Find where the given text appears and provide that cell's center as [X, Y] coordinate. 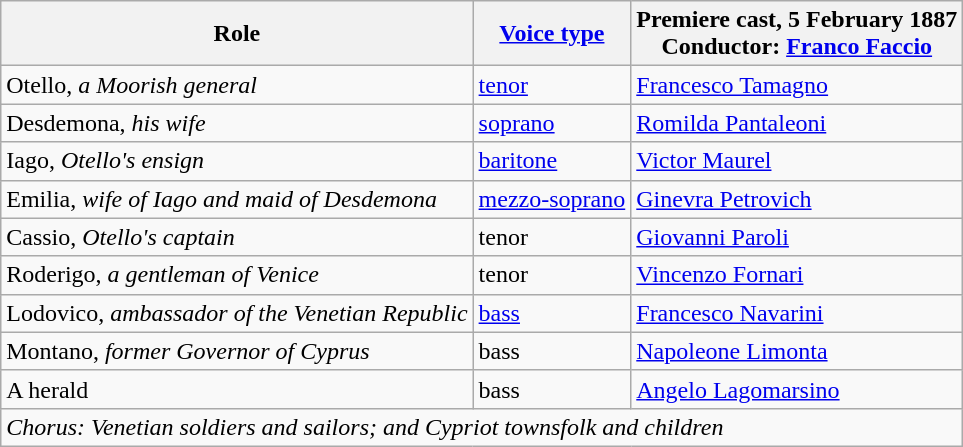
Angelo Lagomarsino [797, 389]
Victor Maurel [797, 161]
Montano, former Governor of Cyprus [237, 351]
Lodovico, ambassador of the Venetian Republic [237, 313]
Cassio, Otello's captain [237, 237]
Napoleone Limonta [797, 351]
Francesco Tamagno [797, 85]
Desdemona, his wife [237, 123]
Voice type [552, 34]
Giovanni Paroli [797, 237]
Romilda Pantaleoni [797, 123]
Otello, a Moorish general [237, 85]
Francesco Navarini [797, 313]
Emilia, wife of Iago and maid of Desdemona [237, 199]
A herald [237, 389]
Vincenzo Fornari [797, 275]
Premiere cast, 5 February 1887Conductor: Franco Faccio [797, 34]
Role [237, 34]
Chorus: Venetian soldiers and sailors; and Cypriot townsfolk and children [482, 427]
mezzo-soprano [552, 199]
soprano [552, 123]
Roderigo, a gentleman of Venice [237, 275]
Iago, Otello's ensign [237, 161]
baritone [552, 161]
Ginevra Petrovich [797, 199]
